Provide the [X, Y] coordinate of the cell's center where the given text is located.  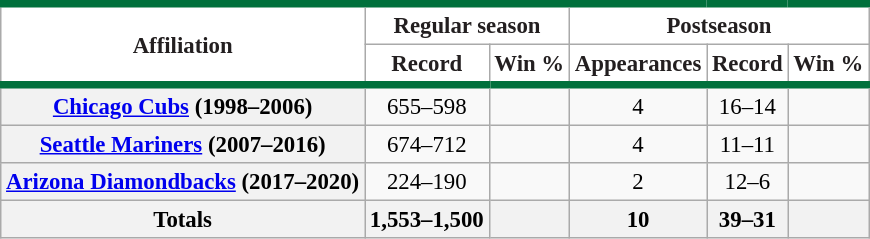
16–14 [748, 106]
Totals [183, 220]
10 [638, 220]
Arizona Diamondbacks (2017–2020) [183, 182]
Affiliation [183, 44]
Seattle Mariners (2007–2016) [183, 145]
1,553–1,500 [426, 220]
Regular season [466, 24]
224–190 [426, 182]
Postseason [718, 24]
39–31 [748, 220]
655–598 [426, 106]
2 [638, 182]
Chicago Cubs (1998–2006) [183, 106]
11–11 [748, 145]
Appearances [638, 66]
12–6 [748, 182]
674–712 [426, 145]
